Find where the given text appears and provide that cell's center as (X, Y) coordinate. 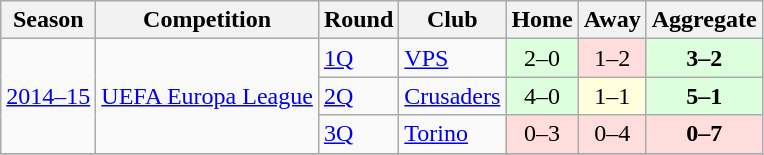
2014–15 (48, 96)
4–0 (542, 96)
Torino (452, 134)
Away (612, 20)
3–2 (704, 58)
2Q (358, 96)
0–3 (542, 134)
Competition (208, 20)
Aggregate (704, 20)
Season (48, 20)
5–1 (704, 96)
Club (452, 20)
VPS (452, 58)
UEFA Europa League (208, 96)
Round (358, 20)
Home (542, 20)
0–4 (612, 134)
1–2 (612, 58)
3Q (358, 134)
1Q (358, 58)
1–1 (612, 96)
2–0 (542, 58)
Crusaders (452, 96)
0–7 (704, 134)
